Identify which cell holds the provided text, then report its (X, Y) central coordinate. 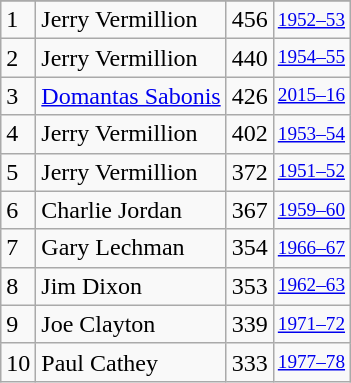
456 (250, 20)
Paul Cathey (131, 362)
3 (18, 96)
4 (18, 134)
6 (18, 210)
1971–72 (311, 324)
9 (18, 324)
1959–60 (311, 210)
1951–52 (311, 172)
1 (18, 20)
426 (250, 96)
333 (250, 362)
372 (250, 172)
367 (250, 210)
8 (18, 286)
440 (250, 58)
1954–55 (311, 58)
354 (250, 248)
Charlie Jordan (131, 210)
339 (250, 324)
402 (250, 134)
5 (18, 172)
1962–63 (311, 286)
2 (18, 58)
7 (18, 248)
Jim Dixon (131, 286)
10 (18, 362)
1953–54 (311, 134)
1952–53 (311, 20)
1966–67 (311, 248)
Domantas Sabonis (131, 96)
Gary Lechman (131, 248)
1977–78 (311, 362)
2015–16 (311, 96)
Joe Clayton (131, 324)
353 (250, 286)
